Locate the cell with the specified text and output its [x, y] center coordinate. 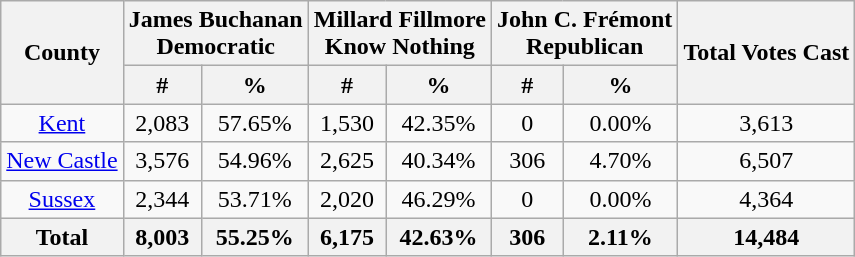
57.65% [254, 123]
2.11% [620, 237]
54.96% [254, 161]
County [62, 52]
2,625 [346, 161]
2,344 [162, 199]
46.29% [439, 199]
8,003 [162, 237]
14,484 [766, 237]
53.71% [254, 199]
Kent [62, 123]
55.25% [254, 237]
6,175 [346, 237]
4,364 [766, 199]
40.34% [439, 161]
Total Votes Cast [766, 52]
Millard FillmoreKnow Nothing [400, 34]
42.63% [439, 237]
New Castle [62, 161]
Sussex [62, 199]
2,020 [346, 199]
6,507 [766, 161]
42.35% [439, 123]
Total [62, 237]
2,083 [162, 123]
3,613 [766, 123]
3,576 [162, 161]
James BuchananDemocratic [216, 34]
John C. FrémontRepublican [584, 34]
4.70% [620, 161]
1,530 [346, 123]
